Search for the cell housing the specified text and yield its (X, Y) center coordinate. 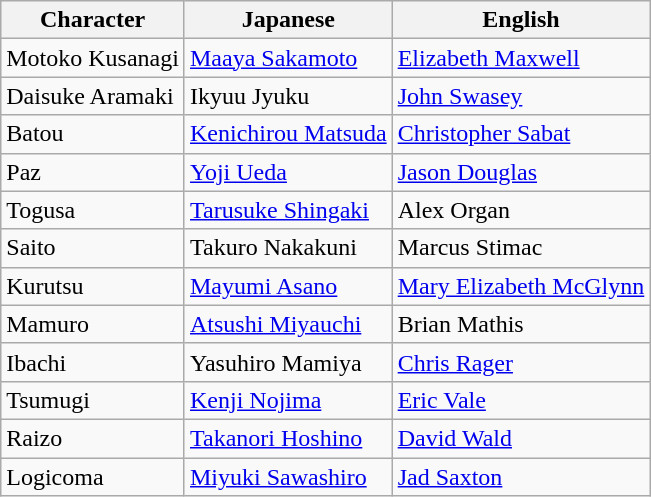
Kenji Nojima (288, 400)
John Swasey (521, 96)
Mamuro (93, 324)
Kenichirou Matsuda (288, 134)
Takanori Hoshino (288, 438)
Chris Rager (521, 362)
Elizabeth Maxwell (521, 58)
Takuro Nakakuni (288, 248)
Ibachi (93, 362)
Paz (93, 172)
Kurutsu (93, 286)
Eric Vale (521, 400)
Maaya Sakamoto (288, 58)
Motoko Kusanagi (93, 58)
Jad Saxton (521, 477)
Logicoma (93, 477)
Daisuke Aramaki (93, 96)
Mary Elizabeth McGlynn (521, 286)
Raizo (93, 438)
Saito (93, 248)
Togusa (93, 210)
David Wald (521, 438)
Marcus Stimac (521, 248)
Brian Mathis (521, 324)
Tsumugi (93, 400)
Atsushi Miyauchi (288, 324)
Alex Organ (521, 210)
Japanese (288, 20)
Jason Douglas (521, 172)
English (521, 20)
Yoji Ueda (288, 172)
Yasuhiro Mamiya (288, 362)
Character (93, 20)
Ikyuu Jyuku (288, 96)
Mayumi Asano (288, 286)
Miyuki Sawashiro (288, 477)
Tarusuke Shingaki (288, 210)
Christopher Sabat (521, 134)
Batou (93, 134)
